Capture the cell that displays the provided text and extract its [x, y] central coordinate. 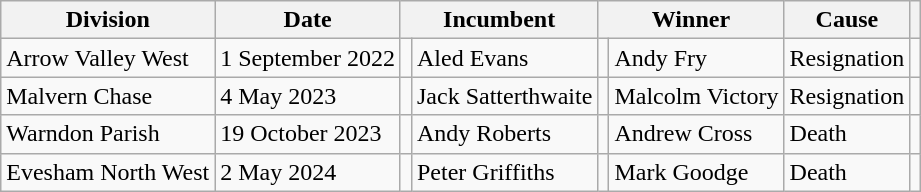
Jack Satterthwaite [504, 96]
Date [308, 20]
Andy Roberts [504, 134]
Incumbent [498, 20]
1 September 2022 [308, 58]
19 October 2023 [308, 134]
Winner [691, 20]
4 May 2023 [308, 96]
Evesham North West [108, 172]
Warndon Parish [108, 134]
Malcolm Victory [696, 96]
Andy Fry [696, 58]
Mark Goodge [696, 172]
Arrow Valley West [108, 58]
Division [108, 20]
Peter Griffiths [504, 172]
Andrew Cross [696, 134]
Aled Evans [504, 58]
Cause [847, 20]
2 May 2024 [308, 172]
Malvern Chase [108, 96]
